Scan for the cell matching the given text and deliver its (X, Y) coordinate at center. 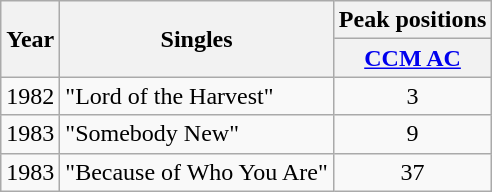
"Lord of the Harvest" (197, 96)
Year (30, 39)
"Somebody New" (197, 134)
9 (412, 134)
3 (412, 96)
"Because of Who You Are" (197, 172)
Peak positions (412, 20)
37 (412, 172)
Singles (197, 39)
CCM AC (412, 58)
1982 (30, 96)
